Provide the [x, y] coordinate of the cell's center where the given text is located.  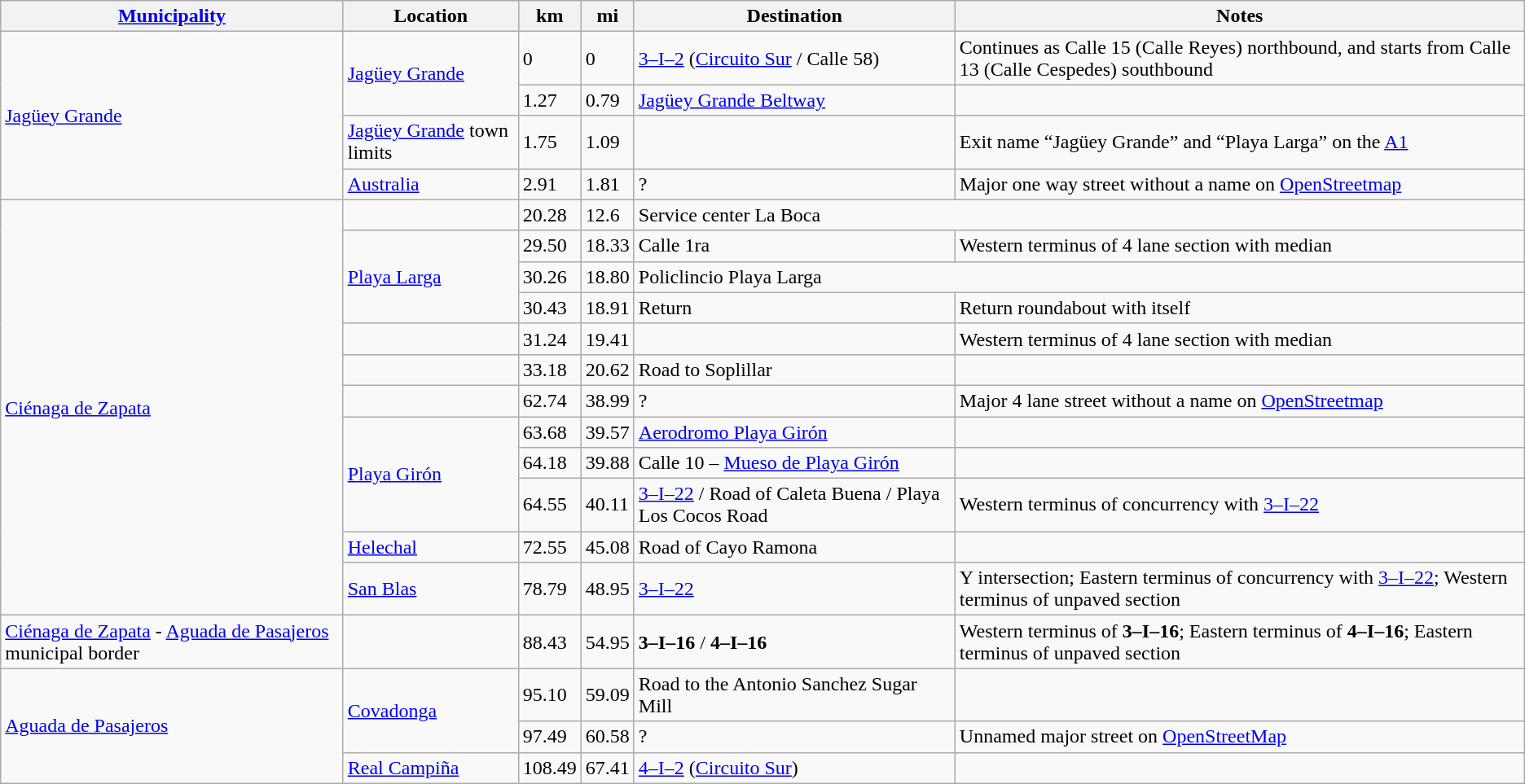
62.74 [549, 401]
mi [608, 16]
67.41 [608, 768]
78.79 [549, 589]
59.09 [608, 695]
18.33 [608, 246]
Service center La Boca [1079, 215]
Western terminus of concurrency with 3–I–22 [1240, 505]
Aerodromo Playa Girón [794, 432]
40.11 [608, 505]
88.43 [549, 642]
Road of Cayo Ramona [794, 547]
38.99 [608, 401]
97.49 [549, 737]
1.81 [608, 184]
18.80 [608, 277]
Policlincio Playa Larga [1079, 277]
3–I–22 [794, 589]
3–I–22 / Road of Caleta Buena / Playa Los Cocos Road [794, 505]
Road to the Antonio Sanchez Sugar Mill [794, 695]
Ciénaga de Zapata [172, 407]
20.62 [608, 370]
18.91 [608, 308]
39.88 [608, 463]
1.75 [549, 142]
45.08 [608, 547]
Covadonga [430, 710]
Western terminus of 3–I–16; Eastern terminus of 4–I–16; Eastern terminus of unpaved section [1240, 642]
San Blas [430, 589]
4–I–2 (Circuito Sur) [794, 768]
Aguada de Pasajeros [172, 726]
Ciénaga de Zapata - Aguada de Pasajeros municipal border [172, 642]
Return [794, 308]
12.6 [608, 215]
Playa Larga [430, 277]
20.28 [549, 215]
Continues as Calle 15 (Calle Reyes) northbound, and starts from Calle 13 (Calle Cespedes) southbound [1240, 59]
1.27 [549, 100]
3–I–16 / 4–I–16 [794, 642]
30.43 [549, 308]
48.95 [608, 589]
Return roundabout with itself [1240, 308]
60.58 [608, 737]
Road to Soplillar [794, 370]
64.18 [549, 463]
km [549, 16]
2.91 [549, 184]
30.26 [549, 277]
108.49 [549, 768]
Calle 10 – Mueso de Playa Girón [794, 463]
Major 4 lane street without a name on OpenStreetmap [1240, 401]
Australia [430, 184]
Unnamed major street on OpenStreetMap [1240, 737]
Municipality [172, 16]
0.79 [608, 100]
19.41 [608, 339]
54.95 [608, 642]
1.09 [608, 142]
31.24 [549, 339]
Jagüey Grande town limits [430, 142]
Y intersection; Eastern terminus of concurrency with 3–I–22; Western terminus of unpaved section [1240, 589]
Helechal [430, 547]
Playa Girón [430, 474]
Notes [1240, 16]
Real Campiña [430, 768]
33.18 [549, 370]
Calle 1ra [794, 246]
Exit name “Jagüey Grande” and “Playa Larga” on the A1 [1240, 142]
64.55 [549, 505]
29.50 [549, 246]
Major one way street without a name on OpenStreetmap [1240, 184]
63.68 [549, 432]
39.57 [608, 432]
Destination [794, 16]
Jagüey Grande Beltway [794, 100]
95.10 [549, 695]
Location [430, 16]
3–I–2 (Circuito Sur / Calle 58) [794, 59]
72.55 [549, 547]
